Determine the [X, Y] coordinate at the center of the cell enclosing the given text.  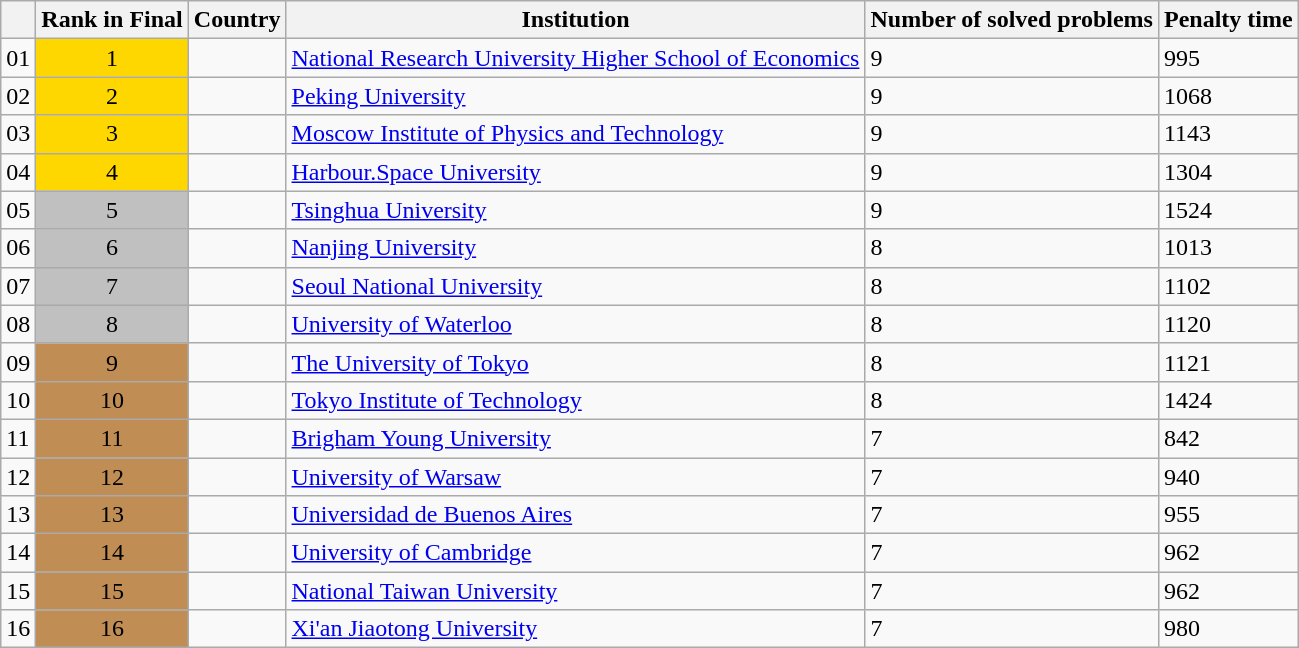
955 [1228, 515]
1068 [1228, 96]
06 [18, 248]
2 [112, 96]
05 [18, 210]
Tsinghua University [576, 210]
Brigham Young University [576, 438]
Institution [576, 20]
1102 [1228, 286]
Nanjing University [576, 248]
Number of solved problems [1012, 20]
1 [112, 58]
03 [18, 134]
5 [112, 210]
Penalty time [1228, 20]
University of Cambridge [576, 553]
The University of Tokyo [576, 362]
01 [18, 58]
National Research University Higher School of Economics [576, 58]
University of Warsaw [576, 477]
Rank in Final [112, 20]
09 [18, 362]
1143 [1228, 134]
1524 [1228, 210]
National Taiwan University [576, 591]
1304 [1228, 172]
1120 [1228, 324]
4 [112, 172]
Peking University [576, 96]
02 [18, 96]
Universidad de Buenos Aires [576, 515]
940 [1228, 477]
980 [1228, 629]
1121 [1228, 362]
1013 [1228, 248]
08 [18, 324]
995 [1228, 58]
Seoul National University [576, 286]
Tokyo Institute of Technology [576, 400]
842 [1228, 438]
University of Waterloo [576, 324]
Xi'an Jiaotong University [576, 629]
04 [18, 172]
Harbour.Space University [576, 172]
07 [18, 286]
1424 [1228, 400]
Moscow Institute of Physics and Technology [576, 134]
Country [237, 20]
6 [112, 248]
3 [112, 134]
